Extract the (x, y) coordinate from the center of the cell holding the provided text.  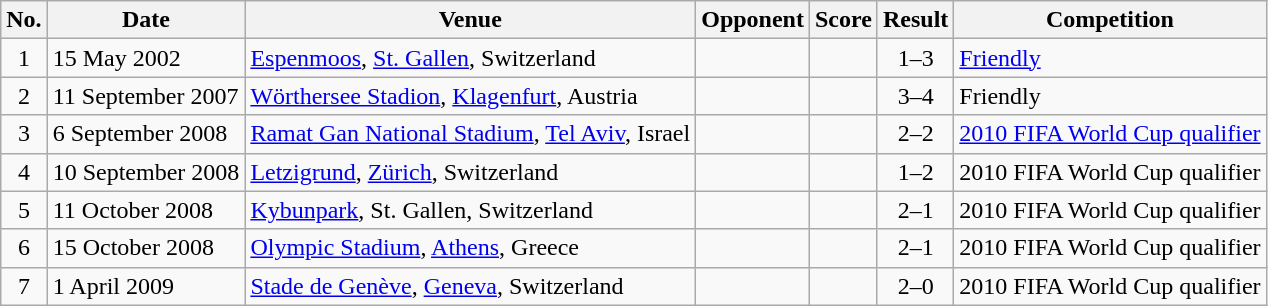
Kybunpark, St. Gallen, Switzerland (470, 210)
Competition (1110, 20)
Date (146, 20)
1 April 2009 (146, 286)
3–4 (915, 96)
Stade de Genève, Geneva, Switzerland (470, 286)
Letzigrund, Zürich, Switzerland (470, 172)
Score (843, 20)
6 September 2008 (146, 134)
1 (24, 58)
5 (24, 210)
6 (24, 248)
2 (24, 96)
Result (915, 20)
Opponent (753, 20)
2–0 (915, 286)
11 September 2007 (146, 96)
11 October 2008 (146, 210)
Ramat Gan National Stadium, Tel Aviv, Israel (470, 134)
10 September 2008 (146, 172)
Espenmoos, St. Gallen, Switzerland (470, 58)
4 (24, 172)
7 (24, 286)
1–3 (915, 58)
Olympic Stadium, Athens, Greece (470, 248)
3 (24, 134)
Wörthersee Stadion, Klagenfurt, Austria (470, 96)
Venue (470, 20)
No. (24, 20)
15 October 2008 (146, 248)
1–2 (915, 172)
2–2 (915, 134)
15 May 2002 (146, 58)
